Identify which cell holds the provided text, then report its [X, Y] central coordinate. 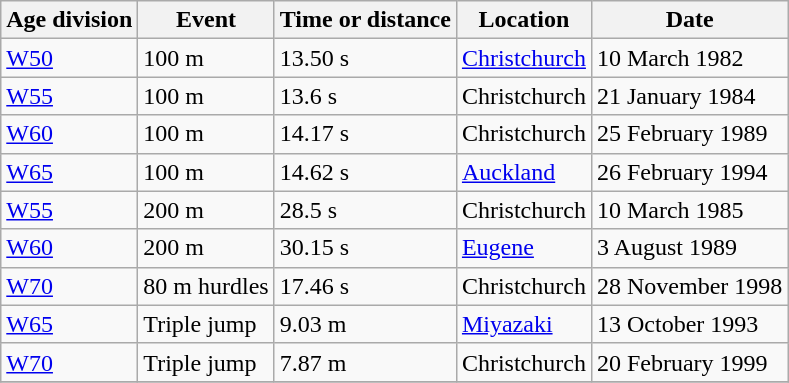
Event [206, 20]
14.17 s [365, 134]
26 February 1994 [689, 172]
9.03 m [365, 324]
Time or distance [365, 20]
Auckland [524, 172]
28.5 s [365, 210]
Eugene [524, 248]
10 March 1982 [689, 58]
21 January 1984 [689, 96]
Location [524, 20]
Age division [70, 20]
80 m hurdles [206, 286]
Miyazaki [524, 324]
W50 [70, 58]
10 March 1985 [689, 210]
13.50 s [365, 58]
7.87 m [365, 362]
13.6 s [365, 96]
14.62 s [365, 172]
3 August 1989 [689, 248]
13 October 1993 [689, 324]
28 November 1998 [689, 286]
17.46 s [365, 286]
Date [689, 20]
25 February 1989 [689, 134]
20 February 1999 [689, 362]
30.15 s [365, 248]
